From the cell containing the given text, extract its center point as [x, y] coordinate. 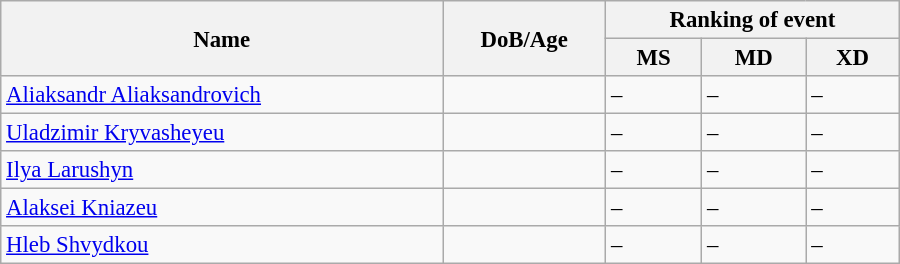
MD [754, 58]
Alaksei Kniazeu [222, 208]
Name [222, 38]
Aliaksandr Aliaksandrovich [222, 95]
Ilya Larushyn [222, 170]
Ranking of event [753, 20]
MS [654, 58]
XD [852, 58]
DoB/Age [524, 38]
Hleb Shvydkou [222, 245]
Uladzimir Kryvasheyeu [222, 133]
